Return the (X, Y) coordinate for the center point of the cell that contains the specified text.  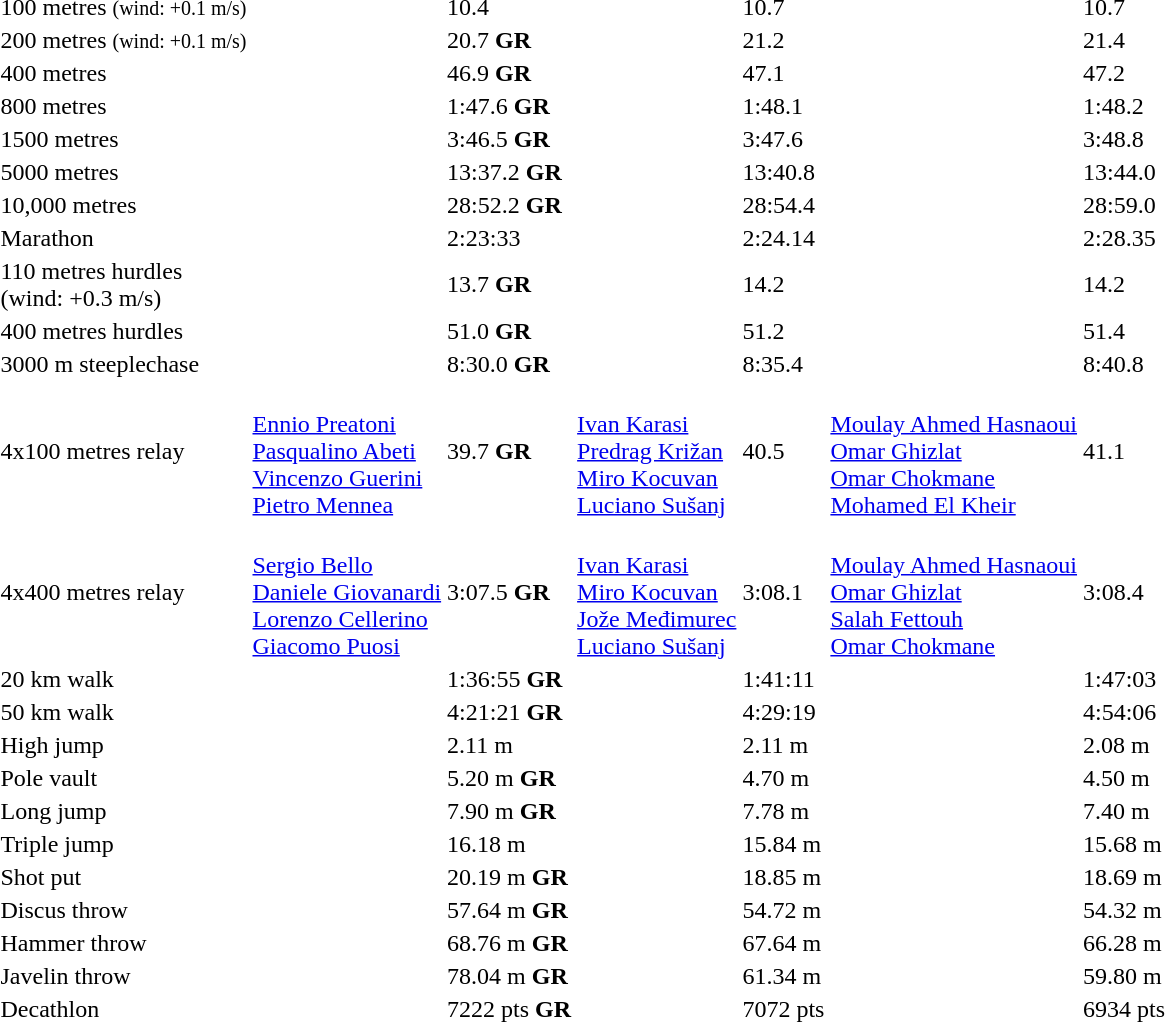
15.84 m (784, 844)
Moulay Ahmed HasnaouiOmar GhizlatOmar ChokmaneMohamed El Kheir (954, 451)
8:30.0 GR (510, 364)
1:41:11 (784, 679)
68.76 m GR (510, 943)
20.19 m GR (510, 877)
13:37.2 GR (510, 172)
2:24.14 (784, 238)
Ennio PreatoniPasqualino AbetiVincenzo GueriniPietro Mennea (347, 451)
4:21:21 GR (510, 712)
67.64 m (784, 943)
40.5 (784, 451)
1:47.6 GR (510, 106)
Ivan KarasiPredrag KrižanMiro KocuvanLuciano Sušanj (657, 451)
28:54.4 (784, 205)
7.90 m GR (510, 811)
14.2 (784, 284)
61.34 m (784, 976)
20.7 GR (510, 40)
78.04 m GR (510, 976)
8:35.4 (784, 364)
3:08.1 (784, 592)
13.7 GR (510, 284)
16.18 m (510, 844)
28:52.2 GR (510, 205)
47.1 (784, 73)
21.2 (784, 40)
Ivan KarasiMiro KocuvanJože MeđimurecLuciano Sušanj (657, 592)
39.7 GR (510, 451)
51.0 GR (510, 331)
13:40.8 (784, 172)
Sergio BelloDaniele GiovanardiLorenzo CellerinoGiacomo Puosi (347, 592)
4.70 m (784, 778)
2:23:33 (510, 238)
3:47.6 (784, 139)
1:36:55 GR (510, 679)
7.78 m (784, 811)
51.2 (784, 331)
3:07.5 GR (510, 592)
54.72 m (784, 910)
18.85 m (784, 877)
5.20 m GR (510, 778)
Moulay Ahmed HasnaouiOmar GhizlatSalah FettouhOmar Chokmane (954, 592)
3:46.5 GR (510, 139)
4:29:19 (784, 712)
1:48.1 (784, 106)
46.9 GR (510, 73)
57.64 m GR (510, 910)
